Find where the given text appears and provide that cell's center as (X, Y) coordinate. 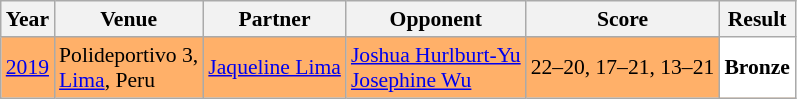
Year (28, 19)
Polideportivo 3,Lima, Peru (128, 68)
22–20, 17–21, 13–21 (623, 68)
Score (623, 19)
Jaqueline Lima (274, 68)
Venue (128, 19)
2019 (28, 68)
Partner (274, 19)
Joshua Hurlburt-Yu Josephine Wu (436, 68)
Opponent (436, 19)
Result (757, 19)
Bronze (757, 68)
